Extract the (X, Y) coordinate from the center of the cell holding the provided text.  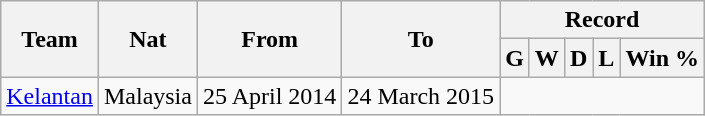
Team (50, 39)
25 April 2014 (269, 96)
Kelantan (50, 96)
Nat (148, 39)
To (421, 39)
24 March 2015 (421, 96)
From (269, 39)
G (515, 58)
Malaysia (148, 96)
Win % (662, 58)
W (546, 58)
D (578, 58)
L (606, 58)
Record (602, 20)
